Find where the given text appears and provide that cell's center as [X, Y] coordinate. 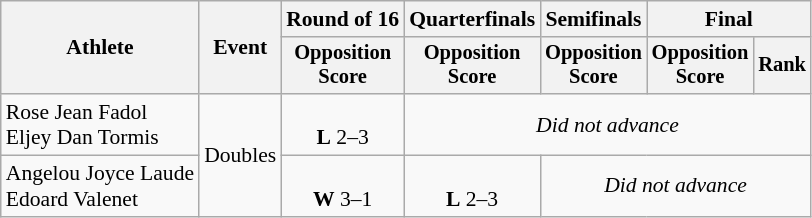
Event [240, 48]
Rose Jean FadolEljey Dan Tormis [100, 124]
Rank [782, 66]
Final [729, 19]
W 3–1 [342, 186]
Angelou Joyce LaudeEdoard Valenet [100, 186]
Athlete [100, 48]
Semifinals [594, 19]
Round of 16 [342, 19]
Quarterfinals [472, 19]
Doubles [240, 155]
